Return the [x, y] coordinate for the center point of the cell that contains the specified text.  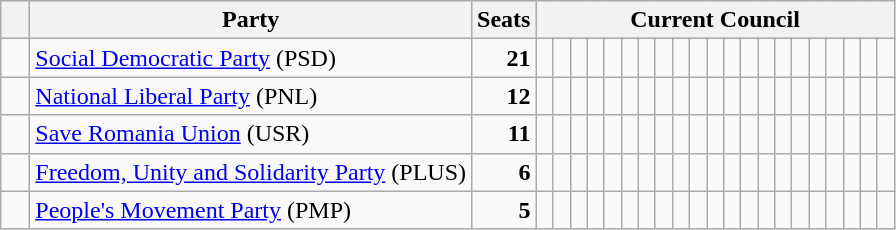
11 [504, 134]
Party [251, 20]
5 [504, 210]
Social Democratic Party (PSD) [251, 58]
Freedom, Unity and Solidarity Party (PLUS) [251, 172]
6 [504, 172]
Save Romania Union (USR) [251, 134]
21 [504, 58]
National Liberal Party (PNL) [251, 96]
Seats [504, 20]
Current Council [715, 20]
12 [504, 96]
People's Movement Party (PMP) [251, 210]
